Find where the given text appears and provide that cell's center as (x, y) coordinate. 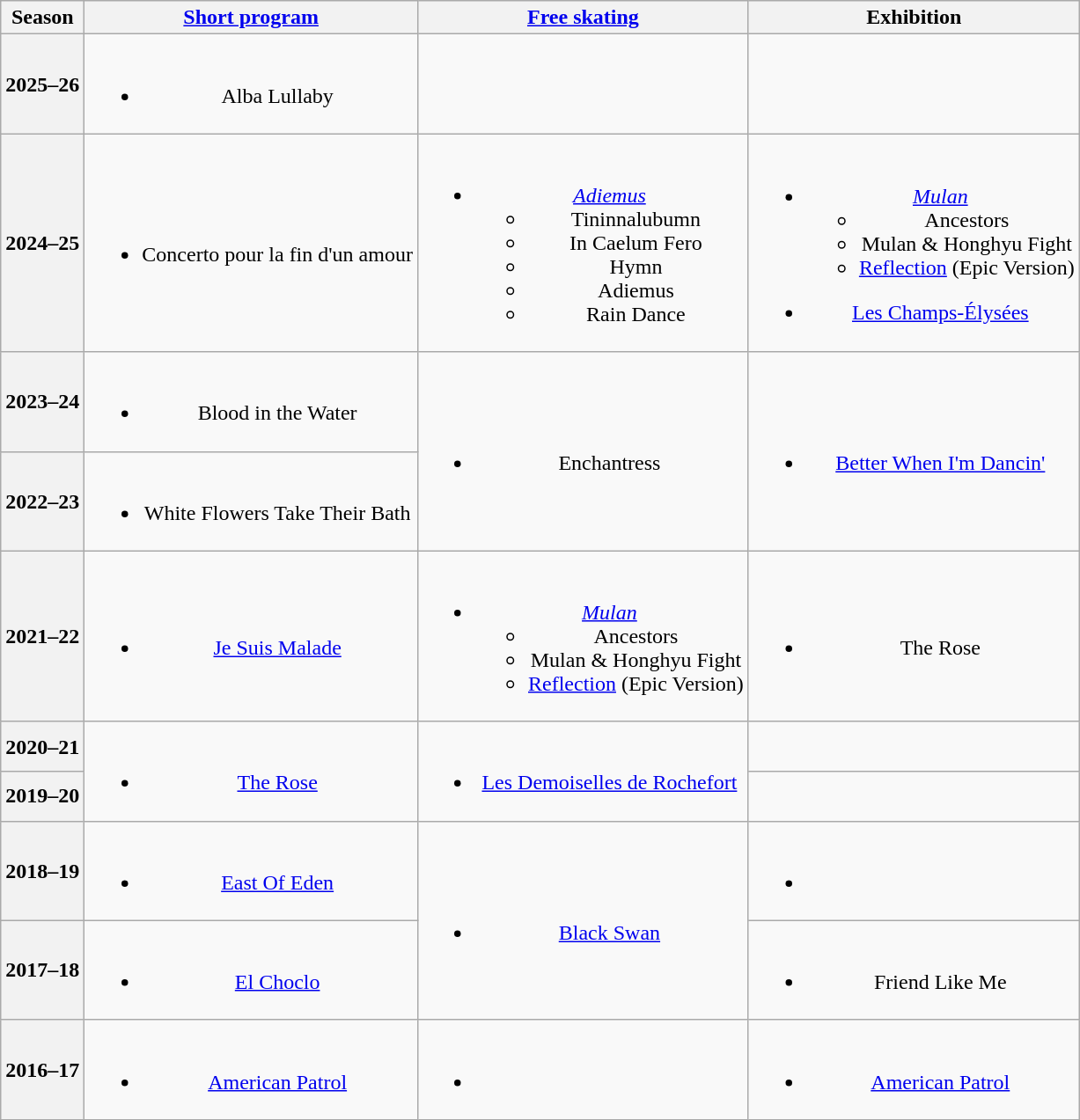
MulanAncestorsMulan & Honghyu Fight Reflection (Epic Version) Les Champs-Élysées (914, 243)
Exhibition (914, 18)
2018–19 (42, 871)
Free skating (583, 18)
2022–23 (42, 501)
MulanAncestorsMulan & Honghyu Fight Reflection (Epic Version) (583, 636)
2020–21 (42, 746)
Concerto pour la fin d'un amour (252, 243)
Better When I'm Dancin' (914, 451)
Black Swan (583, 920)
2019–20 (42, 797)
Je Suis Malade (252, 636)
2017–18 (42, 970)
2016–17 (42, 1070)
Les Demoiselles de Rochefort (583, 771)
2021–22 (42, 636)
Blood in the Water (252, 401)
2024–25 (42, 243)
AdiemusTininnalubumnIn Caelum FeroHymnAdiemusRain Dance (583, 243)
Short program (252, 18)
Alba Lullaby (252, 84)
Friend Like Me (914, 970)
Season (42, 18)
El Choclo (252, 970)
2023–24 (42, 401)
East Of Eden (252, 871)
Enchantress (583, 451)
2025–26 (42, 84)
White Flowers Take Their Bath (252, 501)
